Pinpoint the cell where the given text exists, returning its (x, y) midpoint coordinate. 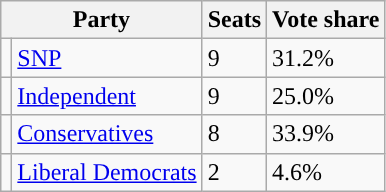
Conservatives (107, 134)
33.9% (326, 134)
31.2% (326, 58)
8 (234, 134)
Liberal Democrats (107, 172)
25.0% (326, 96)
2 (234, 172)
Party (102, 20)
4.6% (326, 172)
SNP (107, 58)
Independent (107, 96)
Vote share (326, 20)
Seats (234, 20)
